Find where the given text appears and provide that cell's center as [X, Y] coordinate. 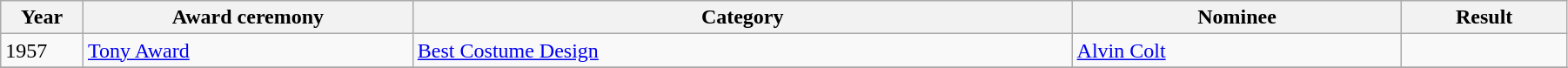
Award ceremony [247, 17]
Best Costume Design [742, 51]
Result [1484, 17]
Nominee [1237, 17]
1957 [42, 51]
Category [742, 17]
Tony Award [247, 51]
Year [42, 17]
Alvin Colt [1237, 51]
